From the cell containing the given text, extract its center point as [X, Y] coordinate. 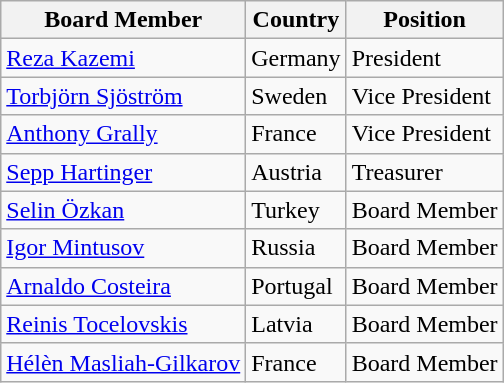
Sepp Hartinger [124, 172]
Reza Kazemi [124, 58]
Germany [296, 58]
Russia [296, 248]
Selin Özkan [124, 210]
Igor Mintusov [124, 248]
Latvia [296, 324]
Hélèn Masliah-Gilkarov [124, 362]
Position [424, 20]
Sweden [296, 96]
Austria [296, 172]
Portugal [296, 286]
Turkey [296, 210]
Reinis Tocelovskis [124, 324]
Country [296, 20]
Anthony Grally [124, 134]
President [424, 58]
Treasurer [424, 172]
Arnaldo Costeira [124, 286]
Torbjörn Sjöström [124, 96]
